Identify which cell holds the provided text, then report its [X, Y] central coordinate. 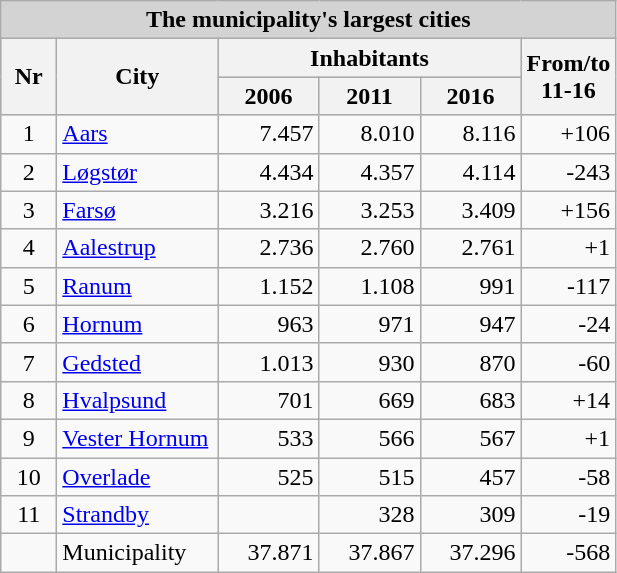
2.736 [268, 248]
Inhabitants [370, 58]
+156 [568, 210]
From/to11-16 [568, 77]
870 [470, 362]
The municipality's largest cities [308, 20]
4.114 [470, 172]
Strandby [138, 515]
567 [470, 438]
Overlade [138, 477]
Farsø [138, 210]
328 [370, 515]
971 [370, 324]
+14 [568, 400]
3.253 [370, 210]
-60 [568, 362]
991 [470, 286]
Hvalpsund [138, 400]
9 [29, 438]
2.761 [470, 248]
-58 [568, 477]
2011 [370, 96]
7.457 [268, 134]
2 [29, 172]
Gedsted [138, 362]
3.216 [268, 210]
City [138, 77]
1.152 [268, 286]
2.760 [370, 248]
11 [29, 515]
947 [470, 324]
4 [29, 248]
963 [268, 324]
1 [29, 134]
1.108 [370, 286]
37.867 [370, 553]
669 [370, 400]
4.434 [268, 172]
10 [29, 477]
-568 [568, 553]
8.010 [370, 134]
5 [29, 286]
533 [268, 438]
7 [29, 362]
37.871 [268, 553]
37.296 [470, 553]
Løgstør [138, 172]
4.357 [370, 172]
Ranum [138, 286]
-117 [568, 286]
Aalestrup [138, 248]
-243 [568, 172]
515 [370, 477]
+106 [568, 134]
3 [29, 210]
Hornum [138, 324]
566 [370, 438]
Vester Hornum [138, 438]
1.013 [268, 362]
2016 [470, 96]
-24 [568, 324]
8 [29, 400]
930 [370, 362]
Municipality [138, 553]
457 [470, 477]
8.116 [470, 134]
6 [29, 324]
683 [470, 400]
Aars [138, 134]
-19 [568, 515]
525 [268, 477]
309 [470, 515]
3.409 [470, 210]
701 [268, 400]
2006 [268, 96]
Nr [29, 77]
